Identify which cell holds the provided text, then report its (x, y) central coordinate. 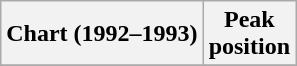
Peakposition (249, 34)
Chart (1992–1993) (102, 34)
